Determine the (X, Y) coordinate at the center of the cell enclosing the given text.  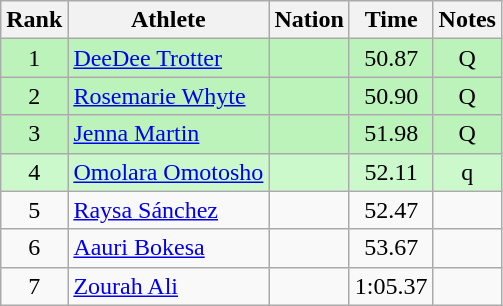
4 (34, 172)
Aauri Bokesa (168, 248)
Nation (309, 20)
6 (34, 248)
DeeDee Trotter (168, 58)
Rank (34, 20)
52.47 (391, 210)
Omolara Omotosho (168, 172)
Raysa Sánchez (168, 210)
1 (34, 58)
50.87 (391, 58)
q (467, 172)
Rosemarie Whyte (168, 96)
Jenna Martin (168, 134)
52.11 (391, 172)
2 (34, 96)
3 (34, 134)
50.90 (391, 96)
Time (391, 20)
Zourah Ali (168, 286)
Athlete (168, 20)
1:05.37 (391, 286)
Notes (467, 20)
5 (34, 210)
7 (34, 286)
51.98 (391, 134)
53.67 (391, 248)
